Locate the cell with the specified text and output its [X, Y] center coordinate. 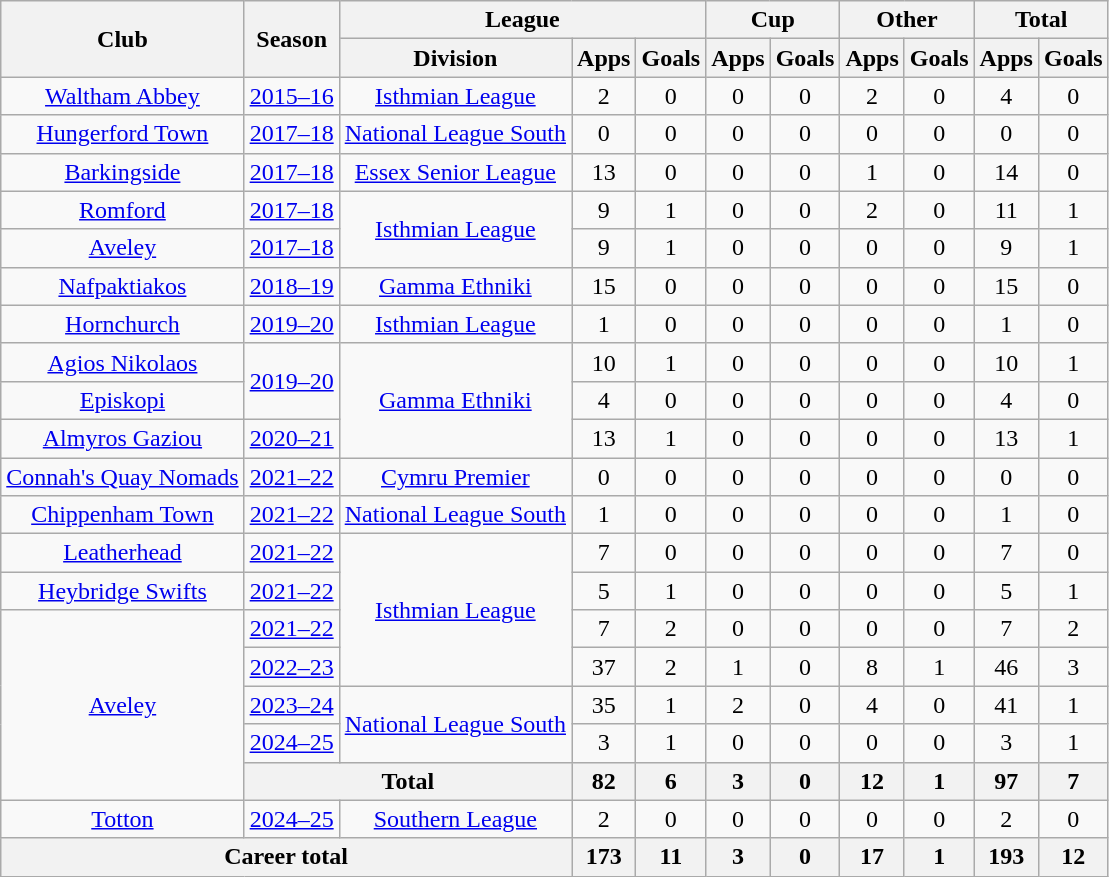
Romford [122, 210]
35 [604, 705]
Cup [773, 20]
Leatherhead [122, 553]
2018–19 [292, 286]
League [522, 20]
Nafpaktiakos [122, 286]
82 [604, 781]
41 [1006, 705]
Totton [122, 819]
Episkopi [122, 400]
Southern League [455, 819]
2022–23 [292, 667]
17 [872, 857]
Club [122, 39]
Connah's Quay Nomads [122, 477]
Agios Nikolaos [122, 362]
6 [671, 781]
2020–21 [292, 438]
Waltham Abbey [122, 96]
Chippenham Town [122, 515]
2023–24 [292, 705]
Cymru Premier [455, 477]
Other [907, 20]
Almyros Gaziou [122, 438]
173 [604, 857]
Career total [286, 857]
37 [604, 667]
Heybridge Swifts [122, 591]
Division [455, 58]
2015–16 [292, 96]
Barkingside [122, 172]
193 [1006, 857]
Season [292, 39]
Hornchurch [122, 324]
Essex Senior League [455, 172]
Hungerford Town [122, 134]
14 [1006, 172]
97 [1006, 781]
8 [872, 667]
46 [1006, 667]
